Pinpoint the cell where the given text exists, returning its (X, Y) midpoint coordinate. 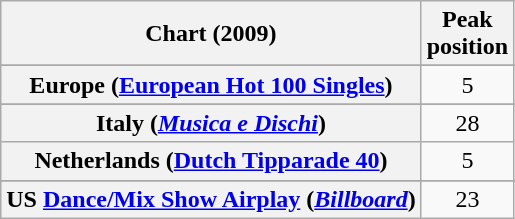
23 (467, 199)
Europe (European Hot 100 Singles) (211, 85)
Italy (Musica e Dischi) (211, 123)
Peakposition (467, 34)
Chart (2009) (211, 34)
Netherlands (Dutch Tipparade 40) (211, 161)
US Dance/Mix Show Airplay (Billboard) (211, 199)
28 (467, 123)
